Extract the [x, y] coordinate from the center of the cell holding the provided text.  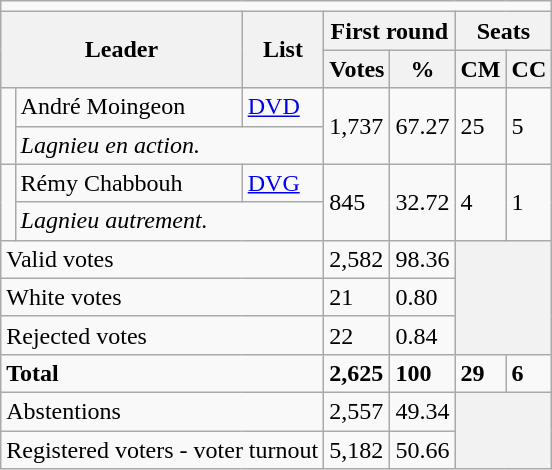
DVD [283, 107]
67.27 [422, 126]
% [422, 69]
List [283, 50]
1,737 [357, 126]
Seats [504, 31]
50.66 [422, 449]
Lagnieu en action. [170, 145]
21 [357, 297]
Rejected votes [162, 335]
25 [480, 126]
0.80 [422, 297]
6 [529, 373]
4 [480, 202]
5 [529, 126]
98.36 [422, 259]
32.72 [422, 202]
29 [480, 373]
Registered voters - voter turnout [162, 449]
Valid votes [162, 259]
First round [390, 31]
DVG [283, 183]
Lagnieu autrement. [170, 221]
André Moingeon [128, 107]
Leader [122, 50]
CM [480, 69]
22 [357, 335]
2,582 [357, 259]
100 [422, 373]
2,557 [357, 411]
2,625 [357, 373]
0.84 [422, 335]
Total [162, 373]
1 [529, 202]
5,182 [357, 449]
CC [529, 69]
White votes [162, 297]
Abstentions [162, 411]
845 [357, 202]
Votes [357, 69]
49.34 [422, 411]
Rémy Chabbouh [128, 183]
